Extract the [X, Y] coordinate from the center of the cell holding the provided text.  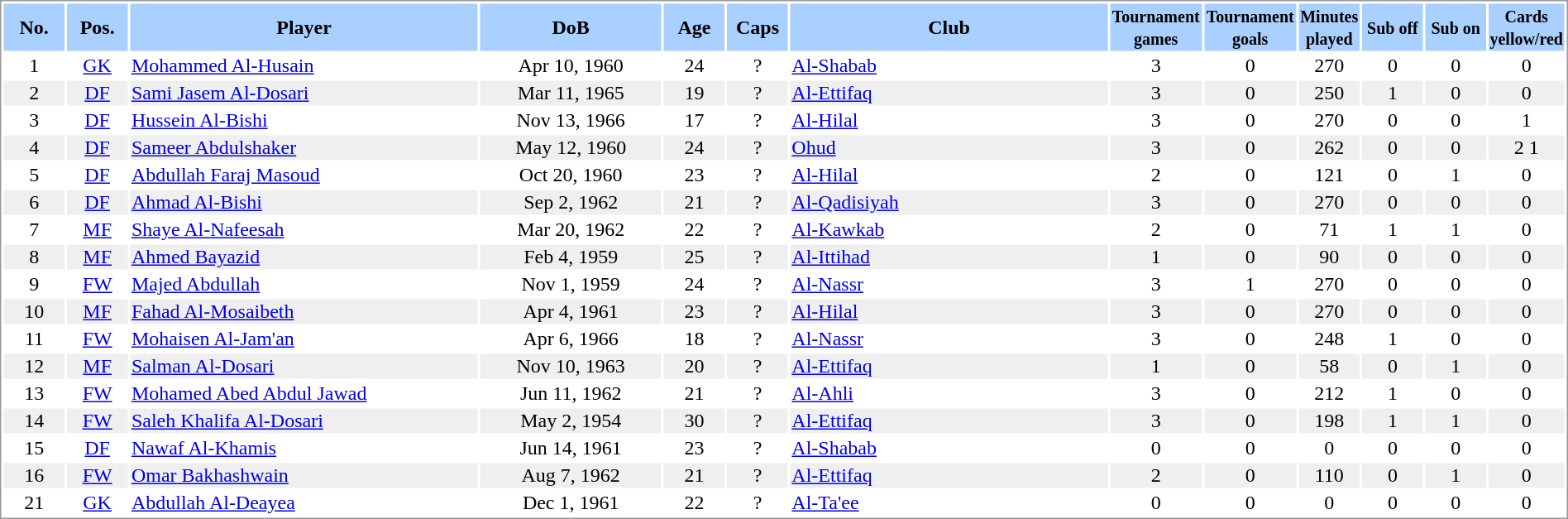
Mar 11, 1965 [571, 94]
Tournamentgames [1156, 26]
19 [695, 94]
Al-Ta'ee [949, 502]
Dec 1, 1961 [571, 502]
17 [695, 120]
Player [304, 26]
Salman Al-Dosari [304, 367]
Club [949, 26]
Cardsyellow/red [1527, 26]
Al-Ittihad [949, 257]
May 12, 1960 [571, 148]
Apr 10, 1960 [571, 65]
11 [33, 339]
Shaye Al-Nafeesah [304, 229]
Al-Ahli [949, 393]
Nov 10, 1963 [571, 367]
10 [33, 312]
Jun 11, 1962 [571, 393]
Pos. [98, 26]
Nov 1, 1959 [571, 284]
Ahmad Al-Bishi [304, 203]
12 [33, 367]
Saleh Khalifa Al-Dosari [304, 421]
7 [33, 229]
30 [695, 421]
262 [1329, 148]
Minutesplayed [1329, 26]
110 [1329, 476]
250 [1329, 94]
Sameer Abdulshaker [304, 148]
Abdullah Faraj Masoud [304, 175]
Ohud [949, 148]
Sub off [1393, 26]
9 [33, 284]
May 2, 1954 [571, 421]
Mar 20, 1962 [571, 229]
Hussein Al-Bishi [304, 120]
248 [1329, 339]
Omar Bakhashwain [304, 476]
DoB [571, 26]
58 [1329, 367]
4 [33, 148]
Oct 20, 1960 [571, 175]
2 1 [1527, 148]
14 [33, 421]
198 [1329, 421]
Abdullah Al-Deayea [304, 502]
Sep 2, 1962 [571, 203]
6 [33, 203]
Sub on [1456, 26]
Apr 6, 1966 [571, 339]
Sami Jasem Al-Dosari [304, 94]
Fahad Al-Mosaibeth [304, 312]
Age [695, 26]
Al-Qadisiyah [949, 203]
Caps [758, 26]
Mohamed Abed Abdul Jawad [304, 393]
25 [695, 257]
Nawaf Al-Khamis [304, 448]
Nov 13, 1966 [571, 120]
90 [1329, 257]
16 [33, 476]
Aug 7, 1962 [571, 476]
Tournamentgoals [1250, 26]
Al-Kawkab [949, 229]
Jun 14, 1961 [571, 448]
18 [695, 339]
15 [33, 448]
Apr 4, 1961 [571, 312]
5 [33, 175]
No. [33, 26]
Feb 4, 1959 [571, 257]
Majed Abdullah [304, 284]
121 [1329, 175]
Mohammed Al-Husain [304, 65]
Ahmed Bayazid [304, 257]
13 [33, 393]
71 [1329, 229]
8 [33, 257]
Mohaisen Al-Jam'an [304, 339]
20 [695, 367]
212 [1329, 393]
